Return the [X, Y] coordinate for the center point of the cell that contains the specified text.  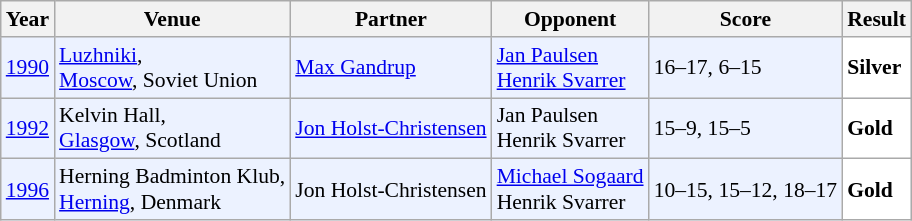
15–9, 15–5 [746, 128]
Score [746, 19]
Kelvin Hall,Glasgow, Scotland [172, 128]
Luzhniki,Moscow, Soviet Union [172, 68]
Silver [876, 68]
Partner [390, 19]
1992 [28, 128]
10–15, 15–12, 18–17 [746, 190]
Herning Badminton Klub,Herning, Denmark [172, 190]
Michael Sogaard Henrik Svarrer [570, 190]
Result [876, 19]
Year [28, 19]
Opponent [570, 19]
16–17, 6–15 [746, 68]
1996 [28, 190]
1990 [28, 68]
Max Gandrup [390, 68]
Venue [172, 19]
